For the text-containing cell, return its midpoint in (x, y) coordinate format. 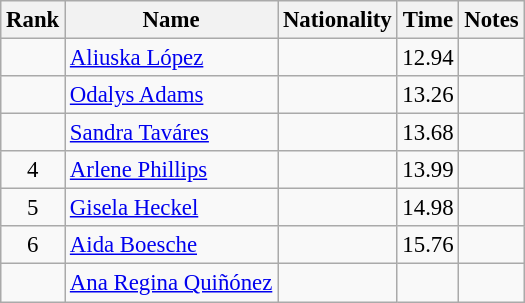
13.99 (428, 170)
6 (33, 245)
Ana Regina Quiñónez (172, 283)
13.68 (428, 133)
Name (172, 20)
Aliuska López (172, 58)
Gisela Heckel (172, 208)
12.94 (428, 58)
Nationality (338, 20)
5 (33, 208)
Rank (33, 20)
Odalys Adams (172, 95)
Aida Boesche (172, 245)
Time (428, 20)
Notes (492, 20)
4 (33, 170)
14.98 (428, 208)
Arlene Phillips (172, 170)
13.26 (428, 95)
Sandra Taváres (172, 133)
15.76 (428, 245)
